Output the (x, y) coordinate of the center of the cell containing the given text.  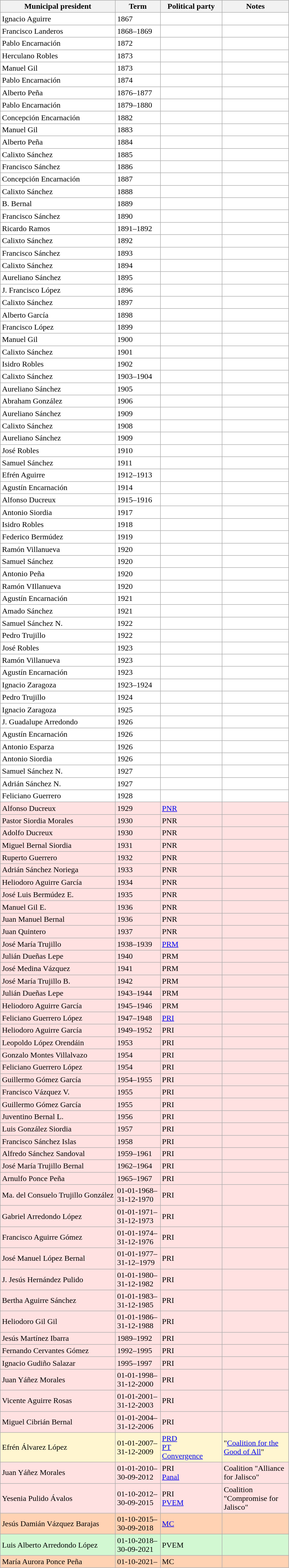
1892 (138, 241)
Coalition "Compromise for Jalisco" (255, 1498)
Ignacio Aguirre (58, 19)
Herculano Robles (58, 56)
1898 (138, 315)
1962–1964 (138, 1166)
José María Trujillo (58, 944)
Ramón VIllanueva (58, 586)
1919 (138, 537)
Leopoldo López Orendáin (58, 1043)
Juventino Bernal L. (58, 1117)
1884 (138, 142)
Ma. del Consuelo Trujillo González (58, 1195)
1935 (138, 895)
José María Trujillo Bernal (58, 1166)
María Aurora Ponce Peña (58, 1562)
1929 (138, 808)
1915–1916 (138, 500)
Gonzalo Montes Villalvazo (58, 1055)
PVEM (191, 1545)
José Manuel López Bernal (58, 1258)
Antonio Esparza (58, 746)
01-01-1998–31-12-2000 (138, 1379)
Jesús Martínez Ibarra (58, 1338)
1934 (138, 882)
01-01-1974–31-12-1976 (138, 1237)
1959–1961 (138, 1154)
1902 (138, 364)
J. Francisco López (58, 290)
Juan Manuel Bernal (58, 919)
01-10-2012–30-09-2015 (138, 1498)
Arnulfo Ponce Peña (58, 1178)
Notes (255, 6)
"Coalition for the Good of All" (255, 1447)
1876–1877 (138, 93)
Juan Quintero (58, 931)
Pastor Siordia Morales (58, 821)
1938–1939 (138, 944)
Efrén Aguirre (58, 475)
Amado Sánchez (58, 611)
Yesenia Pulido Ávalos (58, 1498)
Miguel Bernal Siordia (58, 845)
01-01-2010–30-09-2012 (138, 1473)
01-10-2018–30-09-2021 (138, 1545)
1940 (138, 956)
Heliodoro Gil Gil (58, 1322)
1882 (138, 117)
1910 (138, 451)
B. Bernal (58, 204)
01-01-2007–31-12-2009 (138, 1447)
Miguel Cibrián Bernal (58, 1422)
1874 (138, 80)
1957 (138, 1129)
Adrián Sánchez Noriega (58, 870)
1896 (138, 290)
01-01-1977–31-12–1979 (138, 1258)
1995–1997 (138, 1363)
1897 (138, 302)
J. Jesús Hernández Pulido (58, 1280)
1889 (138, 204)
1911 (138, 463)
Jesús Damián Vázquez Barajas (58, 1524)
01-01-1980–31-12-1982 (138, 1280)
1883 (138, 130)
Gabriel Arredondo López (58, 1216)
José Luis Bermúdez E. (58, 895)
1954–1955 (138, 1080)
1941 (138, 969)
1879–1880 (138, 105)
PRI Panal (191, 1473)
1914 (138, 487)
1945–1946 (138, 1006)
1928 (138, 796)
1947–1948 (138, 1018)
1943–1944 (138, 993)
1885 (138, 155)
Political party (191, 6)
1912–1913 (138, 475)
Ruperto Guerrero (58, 858)
1925 (138, 709)
1886 (138, 167)
1894 (138, 265)
1868–1869 (138, 31)
01-10-2015–30-09-2018 (138, 1524)
01-01-1971–31-12-1973 (138, 1216)
01-01-1986–31-12-1988 (138, 1322)
1989–1992 (138, 1338)
Abraham González (58, 401)
PRD PT Convergence (191, 1447)
1965–1967 (138, 1178)
Coalition "Alliance for Jalisco" (255, 1473)
Francisco Sánchez Islas (58, 1141)
Francisco López (58, 327)
José María Trujillo B. (58, 981)
01-01-2001–31-12-2003 (138, 1401)
Efrén Álvarez López (58, 1447)
1899 (138, 327)
Alberto García (58, 315)
01-01-2004–31-12-2006 (138, 1422)
Bertha Aguirre Sánchez (58, 1300)
Term (138, 6)
1905 (138, 389)
1932 (138, 858)
1992–1995 (138, 1351)
1908 (138, 426)
Francisco Landeros (58, 31)
1956 (138, 1117)
1900 (138, 339)
1937 (138, 931)
1901 (138, 352)
Antonio Peña (58, 574)
Fernando Cervantes Gómez (58, 1351)
Francisco Aguirre Gómez (58, 1237)
1942 (138, 981)
1872 (138, 43)
1895 (138, 278)
01-01-1983–31-12-1985 (138, 1300)
Luis González Siordia (58, 1129)
1891–1892 (138, 228)
1906 (138, 401)
Manuel Gil E. (58, 907)
José Medina Vázquez (58, 969)
1890 (138, 216)
1953 (138, 1043)
Municipal president (58, 6)
01-10-2021– (138, 1562)
J. Guadalupe Arredondo (58, 722)
Ignacio Gudiño Salazar (58, 1363)
Luis Alberto Arredondo López (58, 1545)
PRI PVEM (191, 1498)
1923–1924 (138, 685)
1918 (138, 524)
Feliciano Guerrero (58, 796)
Alfredo Sánchez Sandoval (58, 1154)
Francisco Vázquez V. (58, 1092)
1958 (138, 1141)
1931 (138, 845)
1887 (138, 179)
1893 (138, 253)
1949–1952 (138, 1030)
1917 (138, 512)
1933 (138, 870)
01-01-1968–31-12-1970 (138, 1195)
Vicente Aguirre Rosas (58, 1401)
Adolfo Ducreux (58, 833)
1903–1904 (138, 377)
1867 (138, 19)
1888 (138, 192)
Federico Bermúdez (58, 537)
1924 (138, 697)
Ricardo Ramos (58, 228)
Adrián Sánchez N. (58, 784)
